From the cell containing the given text, extract its center point as (X, Y) coordinate. 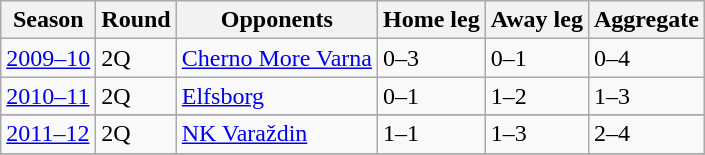
1–1 (431, 134)
Round (136, 20)
2010–11 (48, 96)
2–4 (646, 134)
Season (48, 20)
Aggregate (646, 20)
2011–12 (48, 134)
Elfsborg (276, 96)
Opponents (276, 20)
Home leg (431, 20)
1–2 (536, 96)
0–4 (646, 58)
NK Varaždin (276, 134)
Cherno More Varna (276, 58)
Away leg (536, 20)
2009–10 (48, 58)
0–3 (431, 58)
